For the text-containing cell, return its midpoint in (X, Y) coordinate format. 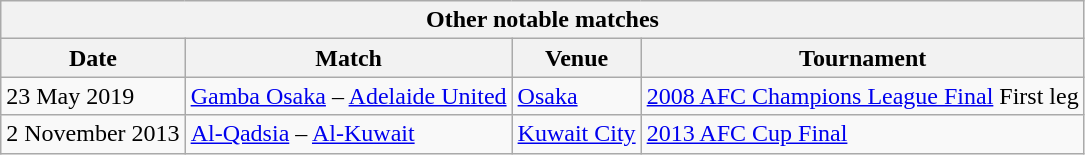
2 November 2013 (93, 134)
Date (93, 58)
2008 AFC Champions League Final First leg (862, 96)
Osaka (576, 96)
2013 AFC Cup Final (862, 134)
Venue (576, 58)
Al-Qadsia – Al-Kuwait (348, 134)
Tournament (862, 58)
Match (348, 58)
Kuwait City (576, 134)
Other notable matches (542, 20)
Gamba Osaka – Adelaide United (348, 96)
23 May 2019 (93, 96)
